Search for the cell housing the specified text and yield its [x, y] center coordinate. 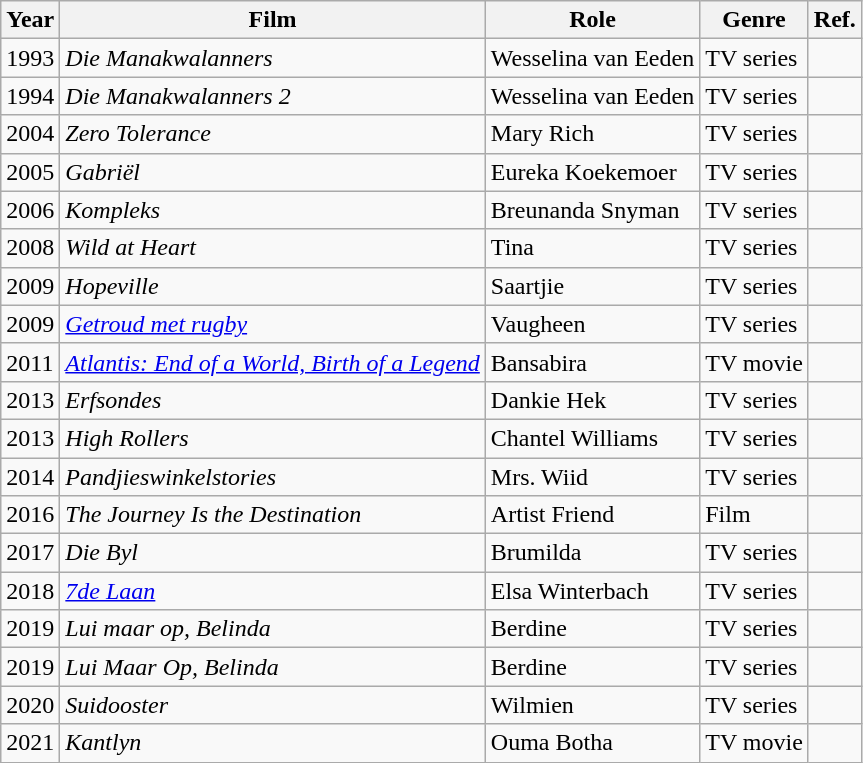
2006 [30, 210]
Mary Rich [592, 134]
Die Manakwalanners 2 [273, 96]
2011 [30, 362]
Dankie Hek [592, 400]
Vaugheen [592, 324]
Bansabira [592, 362]
Role [592, 20]
Artist Friend [592, 515]
Kompleks [273, 210]
Year [30, 20]
2017 [30, 553]
Lui Maar Op, Belinda [273, 667]
High Rollers [273, 438]
Wild at Heart [273, 248]
Wilmien [592, 705]
Genre [754, 20]
Erfsondes [273, 400]
Ouma Botha [592, 743]
2005 [30, 172]
2020 [30, 705]
Die Manakwalanners [273, 58]
2018 [30, 591]
Eureka Koekemoer [592, 172]
2016 [30, 515]
Tina [592, 248]
1994 [30, 96]
Die Byl [273, 553]
Hopeville [273, 286]
Brumilda [592, 553]
7de Laan [273, 591]
Ref. [834, 20]
2021 [30, 743]
Gabriël [273, 172]
2004 [30, 134]
Zero Tolerance [273, 134]
Atlantis: End of a World, Birth of a Legend [273, 362]
Mrs. Wiid [592, 477]
Getroud met rugby [273, 324]
Breunanda Snyman [592, 210]
Chantel Williams [592, 438]
2008 [30, 248]
Pandjieswinkelstories [273, 477]
Lui maar op, Belinda [273, 629]
Suidooster [273, 705]
Saartjie [592, 286]
2014 [30, 477]
Kantlyn [273, 743]
Elsa Winterbach [592, 591]
1993 [30, 58]
The Journey Is the Destination [273, 515]
